Determine the [x, y] coordinate at the center of the cell enclosing the given text.  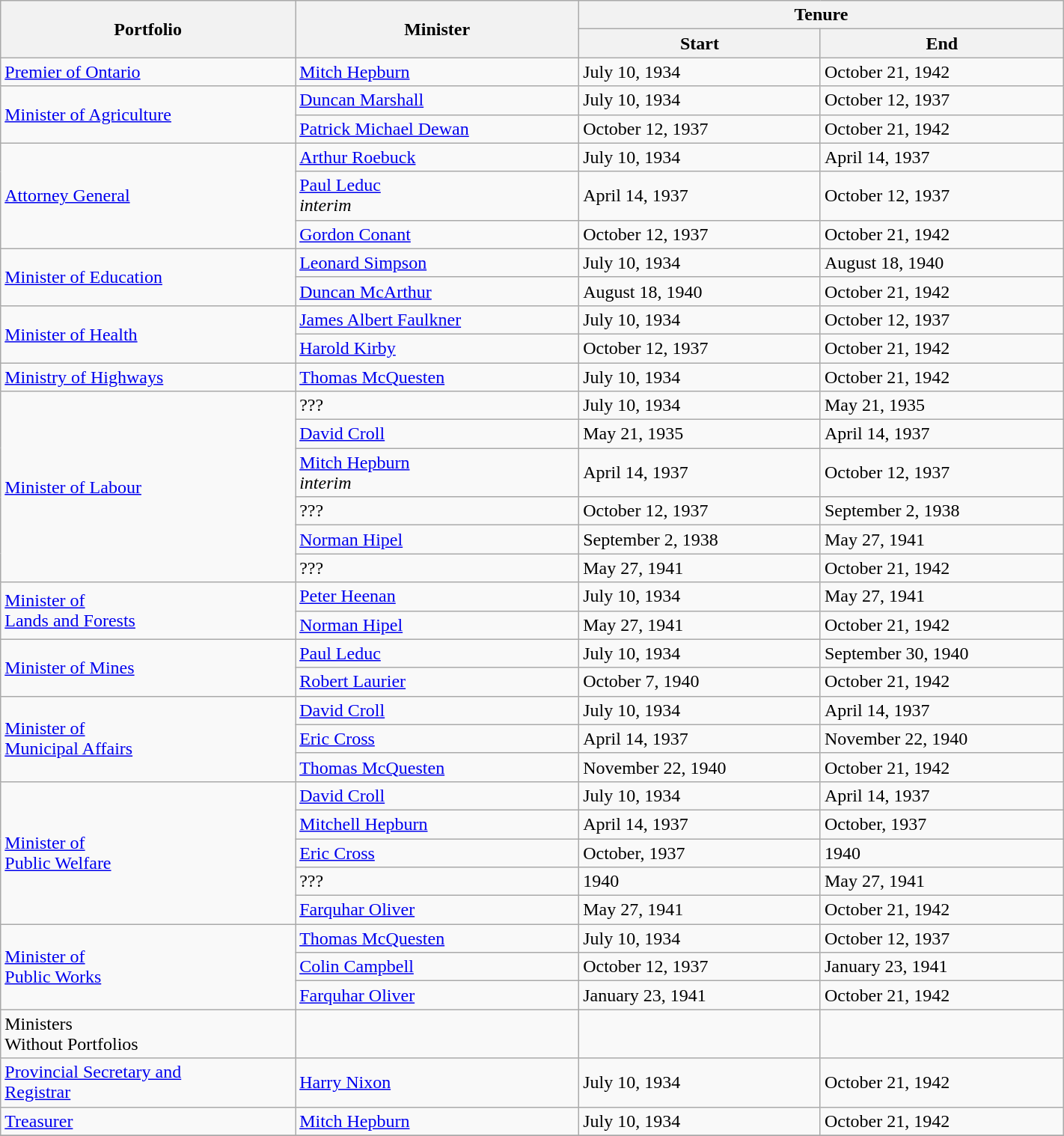
Tenure [822, 15]
Minister of Public Works [148, 967]
Minister [437, 29]
Paul Leduc interim [437, 196]
Provincial Secretary and Registrar [148, 1082]
Portfolio [148, 29]
Minister of Mines [148, 668]
Minister of Municipal Affairs [148, 739]
End [941, 43]
Minister of Lands and Forests [148, 611]
Harry Nixon [437, 1082]
Mitch Hepburn interim [437, 473]
Start [700, 43]
Treasurer [148, 1121]
October 7, 1940 [700, 682]
Arthur Roebuck [437, 157]
Ministry of Highways [148, 376]
Attorney General [148, 196]
Harold Kirby [437, 348]
Duncan Marshall [437, 100]
Colin Campbell [437, 967]
Paul Leduc [437, 653]
Minister of Agriculture [148, 114]
James Albert Faulkner [437, 320]
Minister of Labour [148, 486]
Minister of Public Welfare [148, 852]
Mitchell Hepburn [437, 824]
Premier of Ontario [148, 72]
Robert Laurier [437, 682]
Minister of Education [148, 277]
Ministers Without Portfolios [148, 1034]
Patrick Michael Dewan [437, 129]
Gordon Conant [437, 234]
Minister of Health [148, 334]
Leonard Simpson [437, 263]
September 30, 1940 [941, 653]
Duncan McArthur [437, 291]
Peter Heenan [437, 596]
